Return (x, y) of the center of cell containing provided text 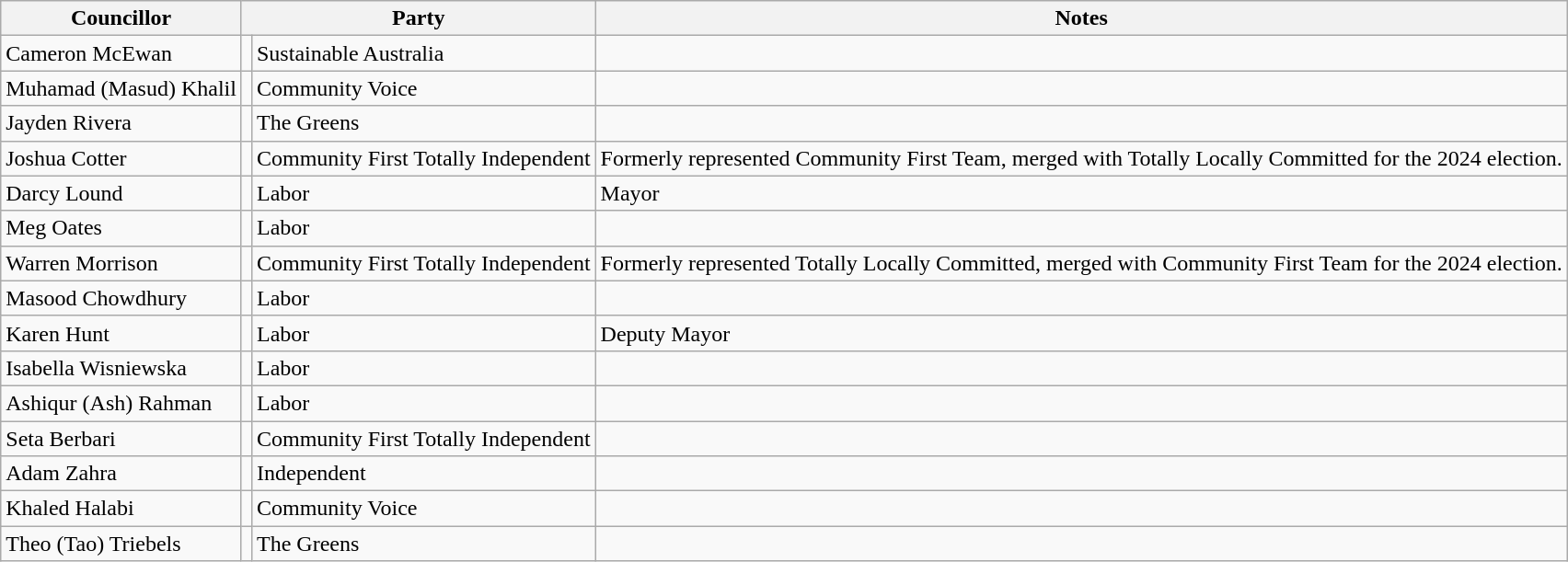
Karen Hunt (121, 333)
Party (418, 18)
Darcy Lound (121, 193)
Deputy Mayor (1081, 333)
Formerly represented Community First Team, merged with Totally Locally Committed for the 2024 election. (1081, 158)
Formerly represented Totally Locally Committed, merged with Community First Team for the 2024 election. (1081, 263)
Meg Oates (121, 228)
Seta Berbari (121, 439)
Sustainable Australia (423, 53)
Jayden Rivera (121, 123)
Warren Morrison (121, 263)
Ashiqur (Ash) Rahman (121, 403)
Notes (1081, 18)
Joshua Cotter (121, 158)
Independent (423, 474)
Cameron McEwan (121, 53)
Khaled Halabi (121, 509)
Mayor (1081, 193)
Theo (Tao) Triebels (121, 544)
Adam Zahra (121, 474)
Councillor (121, 18)
Masood Chowdhury (121, 298)
Muhamad (Masud) Khalil (121, 88)
Isabella Wisniewska (121, 368)
